Capture the cell that displays the provided text and extract its [X, Y] central coordinate. 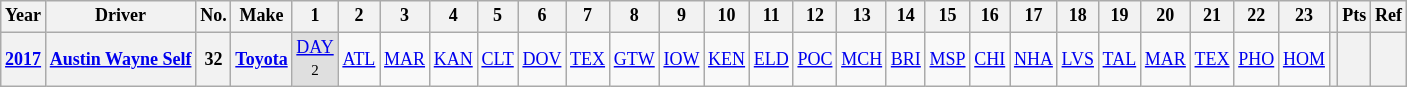
2017 [24, 59]
KAN [453, 59]
LVS [1078, 59]
2 [359, 16]
21 [1212, 16]
HOM [1304, 59]
6 [542, 16]
Make [262, 16]
POC [815, 59]
16 [990, 16]
CLT [498, 59]
Toyota [262, 59]
ATL [359, 59]
7 [588, 16]
ELD [771, 59]
17 [1034, 16]
DAY2 [315, 59]
15 [948, 16]
MCH [862, 59]
11 [771, 16]
No. [214, 16]
Driver [120, 16]
10 [727, 16]
5 [498, 16]
Pts [1354, 16]
23 [1304, 16]
4 [453, 16]
22 [1256, 16]
13 [862, 16]
9 [682, 16]
NHA [1034, 59]
8 [634, 16]
18 [1078, 16]
KEN [727, 59]
32 [214, 59]
Austin Wayne Self [120, 59]
DOV [542, 59]
IOW [682, 59]
19 [1119, 16]
Year [24, 16]
GTW [634, 59]
CHI [990, 59]
MSP [948, 59]
12 [815, 16]
TAL [1119, 59]
BRI [906, 59]
1 [315, 16]
20 [1166, 16]
3 [405, 16]
14 [906, 16]
Ref [1389, 16]
PHO [1256, 59]
